Provide the [X, Y] coordinate of the cell's center where the given text is located.  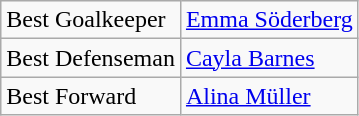
Cayla Barnes [269, 58]
Best Goalkeeper [91, 20]
Best Defenseman [91, 58]
Emma Söderberg [269, 20]
Alina Müller [269, 96]
Best Forward [91, 96]
